Determine the (x, y) coordinate at the center of the cell enclosing the given text.  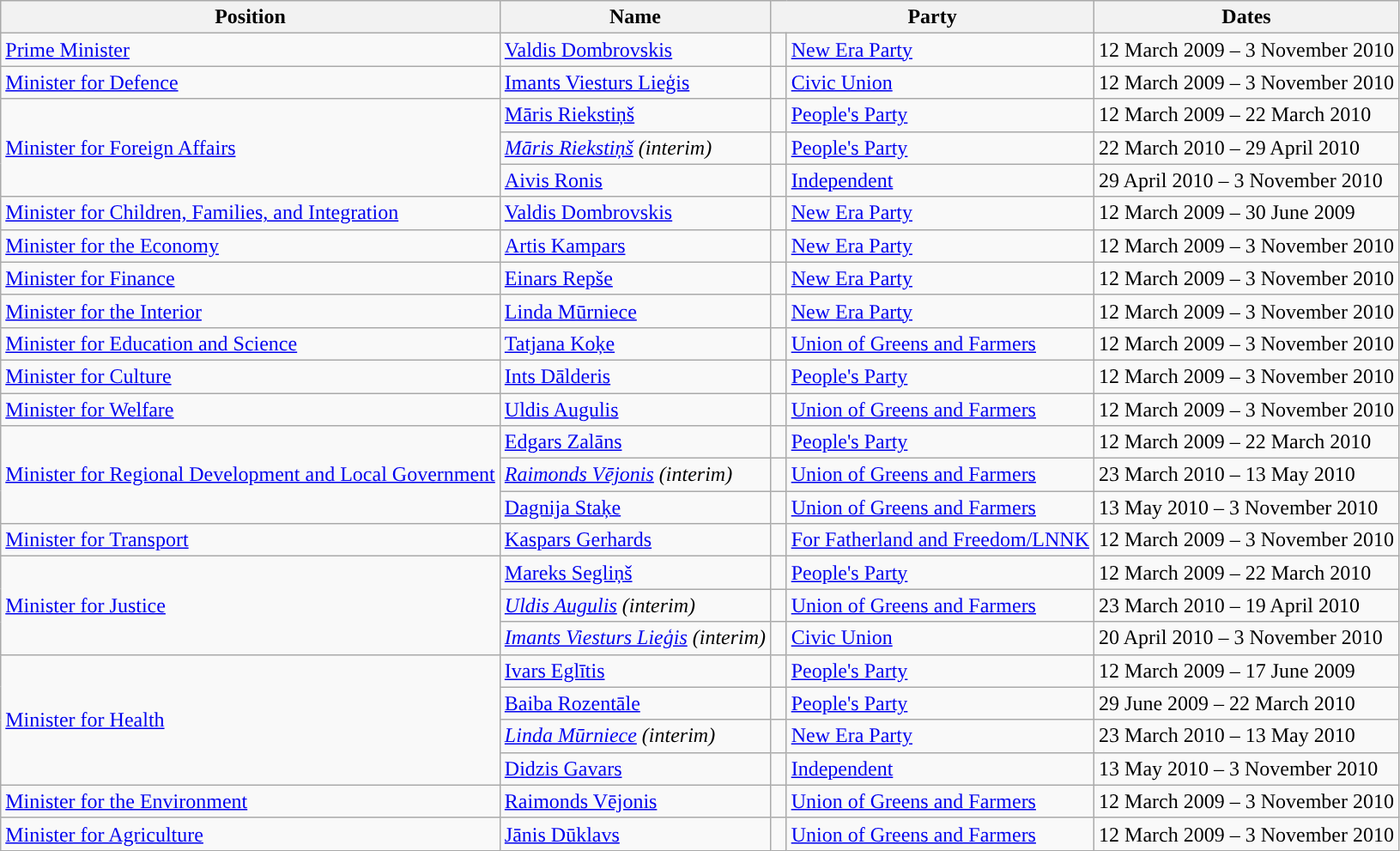
Dates (1246, 17)
Einars Repše (635, 278)
Linda Mūrniece (635, 311)
Māris Riekstiņš (635, 115)
Aivis Ronis (635, 180)
Position (251, 17)
Māris Riekstiņš (interim) (635, 148)
Minister for Defence (251, 82)
12 March 2009 – 17 June 2009 (1246, 671)
Tatjana Koķe (635, 343)
Minister for the Environment (251, 801)
Minister for the Economy (251, 246)
23 March 2010 – 19 April 2010 (1246, 605)
Jānis Dūklavs (635, 834)
Linda Mūrniece (interim) (635, 736)
Ints Dālderis (635, 376)
Minister for Transport (251, 540)
Minister for Culture (251, 376)
Prime Minister (251, 50)
22 March 2010 – 29 April 2010 (1246, 148)
Dagnija Staķe (635, 508)
Minister for Justice (251, 605)
Minister for Agriculture (251, 834)
Kaspars Gerhards (635, 540)
Minister for Foreign Affairs (251, 148)
Imants Viesturs Lieģis (interim) (635, 638)
Uldis Augulis (interim) (635, 605)
Raimonds Vējonis (interim) (635, 475)
Minister for the Interior (251, 311)
Minister for Finance (251, 278)
For Fatherland and Freedom/LNNK (940, 540)
Minister for Welfare (251, 410)
Minister for Education and Science (251, 343)
Minister for Health (251, 720)
Minister for Regional Development and Local Government (251, 475)
Name (635, 17)
Mareks Segliņš (635, 573)
Ivars Eglītis (635, 671)
Party (932, 17)
29 April 2010 – 3 November 2010 (1246, 180)
Baiba Rozentāle (635, 703)
Minister for Children, Families, and Integration (251, 213)
20 April 2010 – 3 November 2010 (1246, 638)
Raimonds Vējonis (635, 801)
29 June 2009 – 22 March 2010 (1246, 703)
12 March 2009 – 30 June 2009 (1246, 213)
Didzis Gavars (635, 769)
Edgars Zalāns (635, 442)
Artis Kampars (635, 246)
Uldis Augulis (635, 410)
Imants Viesturs Lieģis (635, 82)
